Search for the cell housing the specified text and yield its (x, y) center coordinate. 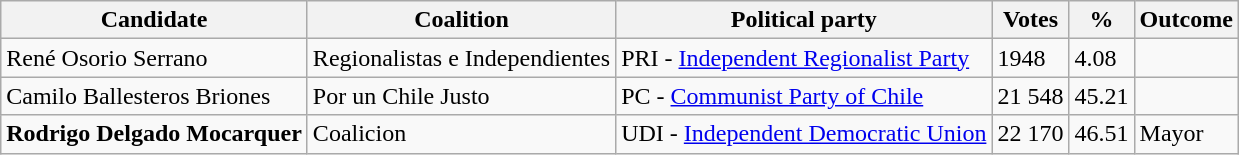
Coalition (461, 20)
Mayor (1186, 134)
PC - Communist Party of Chile (804, 96)
% (1102, 20)
UDI - Independent Democratic Union (804, 134)
22 170 (1030, 134)
21 548 (1030, 96)
Coalicion (461, 134)
René Osorio Serrano (154, 58)
Por un Chile Justo (461, 96)
PRI - Independent Regionalist Party (804, 58)
4.08 (1102, 58)
Candidate (154, 20)
Outcome (1186, 20)
Regionalistas e Independientes (461, 58)
46.51 (1102, 134)
Votes (1030, 20)
Camilo Ballesteros Briones (154, 96)
1948 (1030, 58)
45.21 (1102, 96)
Rodrigo Delgado Mocarquer (154, 134)
Political party (804, 20)
